Scan for the cell matching the given text and deliver its (X, Y) coordinate at center. 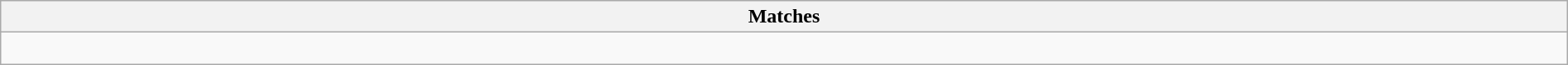
Matches (784, 17)
